Return (x, y) of the center of cell containing provided text 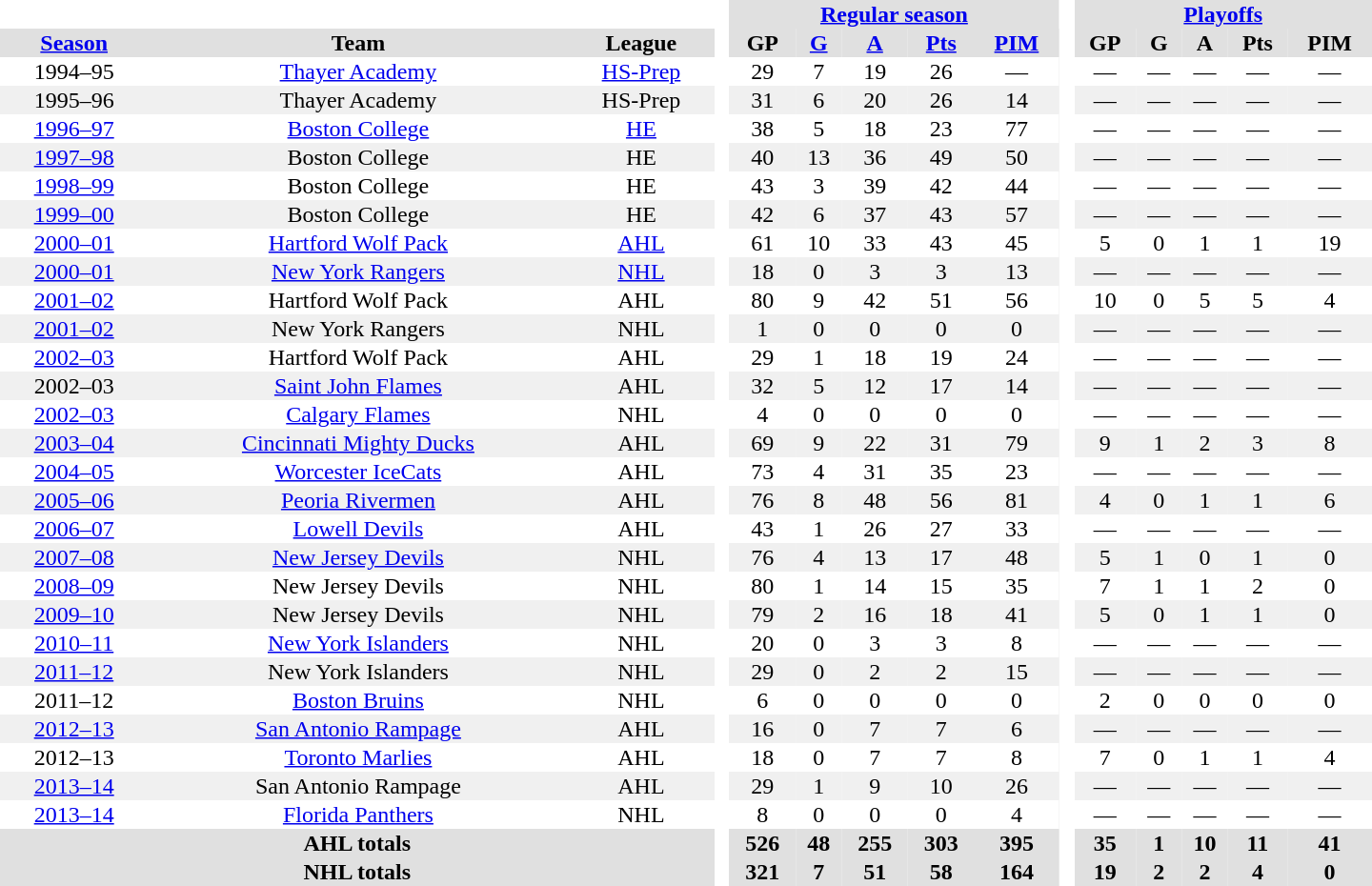
49 (941, 157)
2005–06 (74, 500)
Playoffs (1223, 14)
58 (941, 872)
22 (875, 443)
321 (762, 872)
164 (1018, 872)
44 (1018, 186)
50 (1018, 157)
Season (74, 43)
Team (358, 43)
27 (941, 529)
Calgary Flames (358, 414)
57 (1018, 214)
Florida Panthers (358, 815)
Toronto Marlies (358, 757)
2003–04 (74, 443)
1999–00 (74, 214)
Boston Bruins (358, 700)
81 (1018, 500)
32 (762, 386)
Saint John Flames (358, 386)
40 (762, 157)
1996–97 (74, 129)
1994–95 (74, 71)
2006–07 (74, 529)
36 (875, 157)
526 (762, 843)
2010–11 (74, 643)
1995–96 (74, 100)
Worcester IceCats (358, 472)
11 (1258, 843)
45 (1018, 243)
NHL totals (356, 872)
24 (1018, 357)
Cincinnati Mighty Ducks (358, 443)
League (640, 43)
38 (762, 129)
77 (1018, 129)
2007–08 (74, 557)
395 (1018, 843)
37 (875, 214)
303 (941, 843)
AHL totals (356, 843)
Lowell Devils (358, 529)
1997–98 (74, 157)
69 (762, 443)
39 (875, 186)
73 (762, 472)
12 (875, 386)
2004–05 (74, 472)
255 (875, 843)
2009–10 (74, 614)
61 (762, 243)
Peoria Rivermen (358, 500)
2008–09 (74, 586)
1998–99 (74, 186)
Regular season (894, 14)
